Find where the given text appears and provide that cell's center as [X, Y] coordinate. 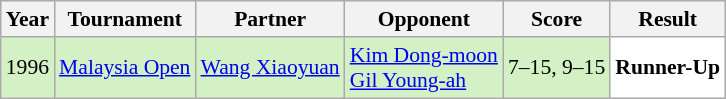
Year [28, 19]
Runner-Up [668, 68]
Partner [270, 19]
1996 [28, 68]
Wang Xiaoyuan [270, 68]
Kim Dong-moon Gil Young-ah [424, 68]
Score [556, 19]
7–15, 9–15 [556, 68]
Result [668, 19]
Opponent [424, 19]
Malaysia Open [124, 68]
Tournament [124, 19]
